Return (X, Y) of the center of cell containing provided text 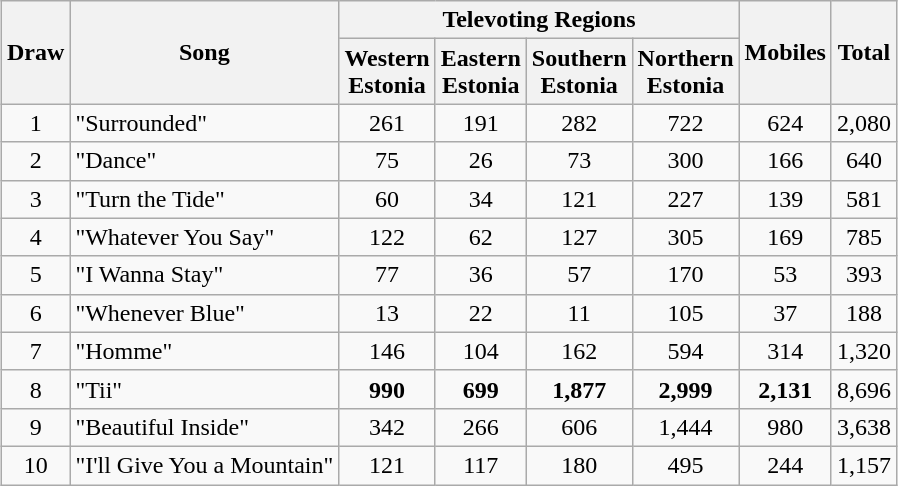
22 (480, 313)
699 (480, 389)
261 (387, 123)
26 (480, 161)
2,080 (864, 123)
314 (785, 351)
266 (480, 427)
57 (579, 275)
980 (785, 427)
305 (686, 237)
170 (686, 275)
Televoting Regions (539, 20)
990 (387, 389)
Draw (35, 52)
227 (686, 199)
640 (864, 161)
139 (785, 199)
495 (686, 465)
581 (864, 199)
127 (579, 237)
282 (579, 123)
162 (579, 351)
9 (35, 427)
"Beautiful Inside" (204, 427)
8 (35, 389)
NorthernEstonia (686, 72)
SouthernEstonia (579, 72)
2 (35, 161)
34 (480, 199)
73 (579, 161)
393 (864, 275)
2,999 (686, 389)
62 (480, 237)
3 (35, 199)
"Whatever You Say" (204, 237)
4 (35, 237)
53 (785, 275)
191 (480, 123)
606 (579, 427)
104 (480, 351)
146 (387, 351)
"I'll Give You a Mountain" (204, 465)
"Surrounded" (204, 123)
166 (785, 161)
77 (387, 275)
"Whenever Blue" (204, 313)
EasternEstonia (480, 72)
"Tii" (204, 389)
5 (35, 275)
1,877 (579, 389)
1,444 (686, 427)
169 (785, 237)
"Homme" (204, 351)
594 (686, 351)
8,696 (864, 389)
60 (387, 199)
122 (387, 237)
180 (579, 465)
785 (864, 237)
7 (35, 351)
722 (686, 123)
2,131 (785, 389)
6 (35, 313)
105 (686, 313)
75 (387, 161)
Mobiles (785, 52)
1,320 (864, 351)
Song (204, 52)
"Turn the Tide" (204, 199)
37 (785, 313)
13 (387, 313)
WesternEstonia (387, 72)
1 (35, 123)
3,638 (864, 427)
300 (686, 161)
11 (579, 313)
Total (864, 52)
342 (387, 427)
"I Wanna Stay" (204, 275)
1,157 (864, 465)
10 (35, 465)
624 (785, 123)
36 (480, 275)
244 (785, 465)
"Dance" (204, 161)
117 (480, 465)
188 (864, 313)
